From the cell containing the given text, extract its center point as [X, Y] coordinate. 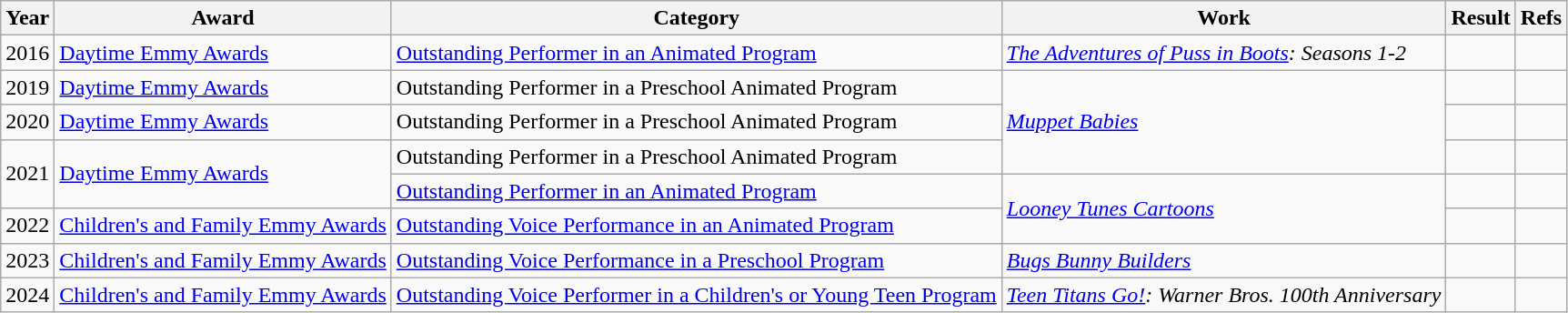
Looney Tunes Cartoons [1224, 208]
2024 [27, 295]
2020 [27, 122]
Outstanding Voice Performance in an Animated Program [697, 226]
Outstanding Voice Performer in a Children's or Young Teen Program [697, 295]
2016 [27, 53]
Refs [1541, 18]
2022 [27, 226]
Outstanding Voice Performance in a Preschool Program [697, 260]
2019 [27, 87]
Muppet Babies [1224, 122]
Teen Titans Go!: Warner Bros. 100th Anniversary [1224, 295]
Year [27, 18]
2023 [27, 260]
Award [223, 18]
Category [697, 18]
Result [1481, 18]
Work [1224, 18]
2021 [27, 174]
The Adventures of Puss in Boots: Seasons 1-2 [1224, 53]
Bugs Bunny Builders [1224, 260]
